Return the [X, Y] coordinate for the center point of the cell that contains the specified text.  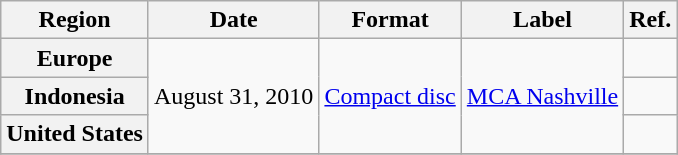
Region [75, 20]
United States [75, 134]
August 31, 2010 [233, 96]
Date [233, 20]
Indonesia [75, 96]
Europe [75, 58]
Ref. [650, 20]
Format [390, 20]
Compact disc [390, 96]
MCA Nashville [542, 96]
Label [542, 20]
